Search for the cell housing the specified text and yield its [X, Y] center coordinate. 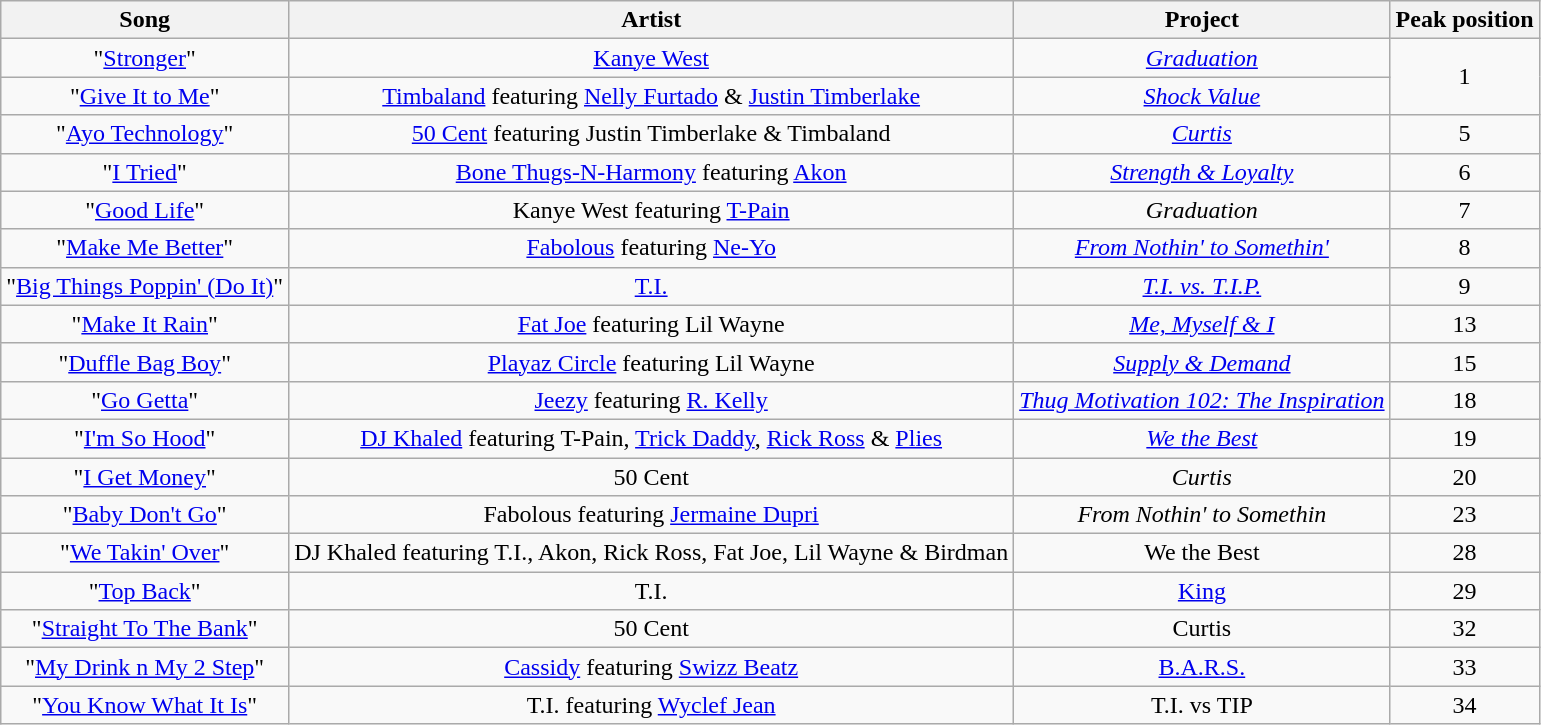
"Big Things Poppin' (Do It)" [145, 286]
"I'm So Hood" [145, 438]
"Duffle Bag Boy" [145, 362]
"Make It Rain" [145, 324]
Fat Joe featuring Lil Wayne [652, 324]
Timbaland featuring Nelly Furtado & Justin Timberlake [652, 96]
"You Know What It Is" [145, 705]
50 Cent featuring Justin Timberlake & Timbaland [652, 134]
DJ Khaled featuring T-Pain, Trick Daddy, Rick Ross & Plies [652, 438]
7 [1464, 210]
Project [1202, 20]
T.I. featuring Wyclef Jean [652, 705]
20 [1464, 477]
Song [145, 20]
"My Drink n My 2 Step" [145, 667]
Fabolous featuring Ne-Yo [652, 248]
15 [1464, 362]
T.I. vs TIP [1202, 705]
Jeezy featuring R. Kelly [652, 400]
"Stronger" [145, 58]
5 [1464, 134]
33 [1464, 667]
"Ayo Technology" [145, 134]
8 [1464, 248]
"Go Getta" [145, 400]
Thug Motivation 102: The Inspiration [1202, 400]
28 [1464, 553]
B.A.R.S. [1202, 667]
Kanye West featuring T-Pain [652, 210]
13 [1464, 324]
Shock Value [1202, 96]
King [1202, 591]
18 [1464, 400]
"Make Me Better" [145, 248]
"Baby Don't Go" [145, 515]
Me, Myself & I [1202, 324]
6 [1464, 172]
34 [1464, 705]
Strength & Loyalty [1202, 172]
"Good Life" [145, 210]
Playaz Circle featuring Lil Wayne [652, 362]
Fabolous featuring Jermaine Dupri [652, 515]
Artist [652, 20]
Supply & Demand [1202, 362]
T.I. vs. T.I.P. [1202, 286]
1 [1464, 77]
9 [1464, 286]
From Nothin' to Somethin [1202, 515]
"I Tried" [145, 172]
Peak position [1464, 20]
"We Takin' Over" [145, 553]
Bone Thugs-N-Harmony featuring Akon [652, 172]
"I Get Money" [145, 477]
Kanye West [652, 58]
29 [1464, 591]
"Straight To The Bank" [145, 629]
23 [1464, 515]
Cassidy featuring Swizz Beatz [652, 667]
"Give It to Me" [145, 96]
32 [1464, 629]
19 [1464, 438]
DJ Khaled featuring T.I., Akon, Rick Ross, Fat Joe, Lil Wayne & Birdman [652, 553]
"Top Back" [145, 591]
From Nothin' to Somethin' [1202, 248]
